Locate the cell with the specified text and output its (X, Y) center coordinate. 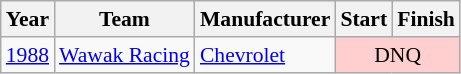
Chevrolet (265, 55)
1988 (28, 55)
Team (124, 19)
Wawak Racing (124, 55)
Year (28, 19)
Manufacturer (265, 19)
DNQ (398, 55)
Finish (426, 19)
Start (364, 19)
